Scan for the cell matching the given text and deliver its [x, y] coordinate at center. 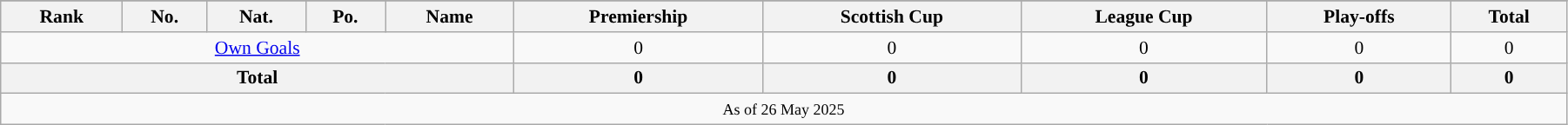
Scottish Cup [893, 16]
League Cup [1143, 16]
Premiership [639, 16]
Po. [345, 16]
Nat. [257, 16]
Own Goals [258, 48]
Rank [62, 16]
Name [449, 16]
No. [165, 16]
As of 26 May 2025 [784, 109]
Play-offs [1359, 16]
